For the text-containing cell, return its midpoint in (X, Y) coordinate format. 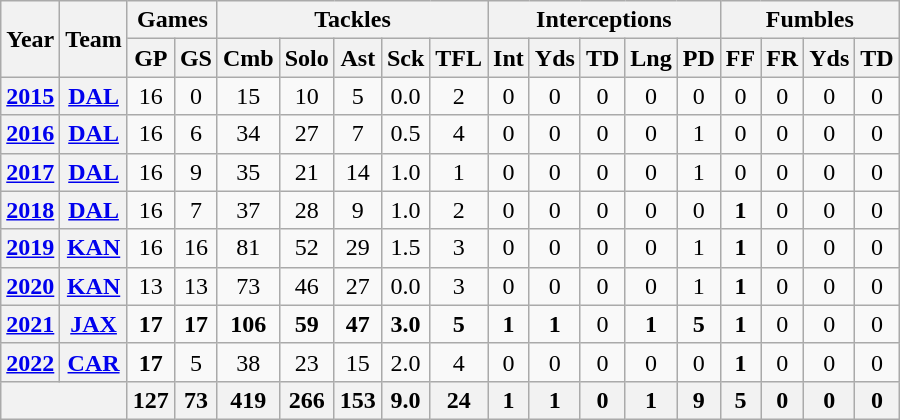
2018 (30, 210)
Interceptions (604, 20)
21 (306, 172)
47 (358, 324)
Tackles (352, 20)
35 (248, 172)
266 (306, 400)
28 (306, 210)
2019 (30, 248)
127 (150, 400)
GS (196, 58)
Ast (358, 58)
0.5 (405, 134)
46 (306, 286)
52 (306, 248)
24 (459, 400)
CAR (94, 362)
2022 (30, 362)
59 (306, 324)
TFL (459, 58)
29 (358, 248)
GP (150, 58)
Fumbles (810, 20)
FR (782, 58)
9.0 (405, 400)
2015 (30, 96)
23 (306, 362)
6 (196, 134)
153 (358, 400)
10 (306, 96)
14 (358, 172)
Cmb (248, 58)
38 (248, 362)
Team (94, 39)
1.5 (405, 248)
37 (248, 210)
Games (172, 20)
Lng (651, 58)
PD (698, 58)
Year (30, 39)
2017 (30, 172)
81 (248, 248)
419 (248, 400)
106 (248, 324)
2.0 (405, 362)
2020 (30, 286)
JAX (94, 324)
Sck (405, 58)
Solo (306, 58)
2016 (30, 134)
3.0 (405, 324)
FF (740, 58)
2021 (30, 324)
Int (509, 58)
34 (248, 134)
